Scan for the cell matching the given text and deliver its [X, Y] coordinate at center. 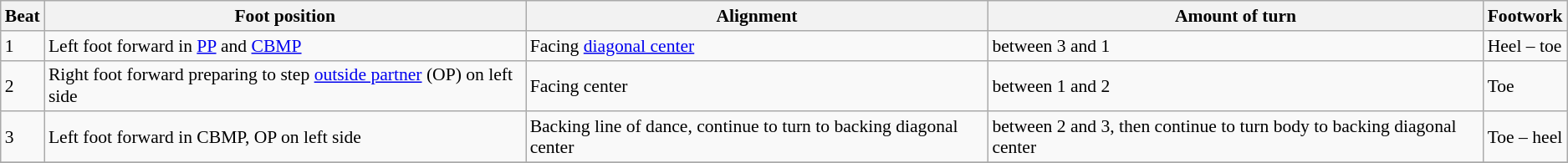
Foot position [285, 16]
Facing diagonal center [758, 46]
3 [23, 137]
Left foot forward in PP and CBMP [285, 46]
between 2 and 3, then continue to turn body to backing diagonal center [1235, 137]
Beat [23, 16]
Toe [1525, 85]
between 3 and 1 [1235, 46]
2 [23, 85]
between 1 and 2 [1235, 85]
Heel – toe [1525, 46]
Footwork [1525, 16]
1 [23, 46]
Alignment [758, 16]
Amount of turn [1235, 16]
Backing line of dance, continue to turn to backing diagonal center [758, 137]
Right foot forward preparing to step outside partner (OP) on left side [285, 85]
Toe – heel [1525, 137]
Left foot forward in CBMP, OP on left side [285, 137]
Facing center [758, 85]
